From the cell containing the given text, extract its center point as (x, y) coordinate. 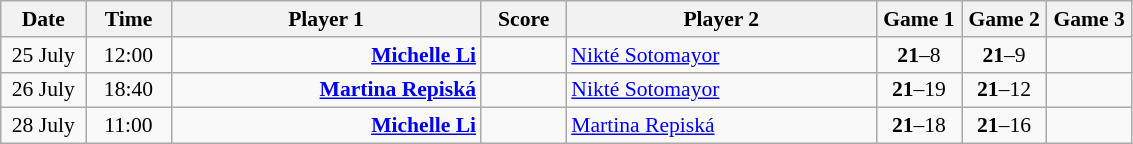
Time (128, 19)
25 July (44, 55)
21–19 (918, 90)
21–18 (918, 126)
Player 1 (326, 19)
Game 2 (1004, 19)
21–12 (1004, 90)
Game 1 (918, 19)
12:00 (128, 55)
11:00 (128, 126)
Game 3 (1090, 19)
21–8 (918, 55)
26 July (44, 90)
Date (44, 19)
21–9 (1004, 55)
Player 2 (721, 19)
28 July (44, 126)
18:40 (128, 90)
21–16 (1004, 126)
Score (524, 19)
